Extract the [x, y] coordinate from the center of the cell holding the provided text.  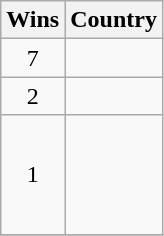
Wins [33, 20]
Country [114, 20]
7 [33, 58]
1 [33, 174]
2 [33, 96]
